Detect which cell encompasses the target text, then output its [x, y] center coordinate. 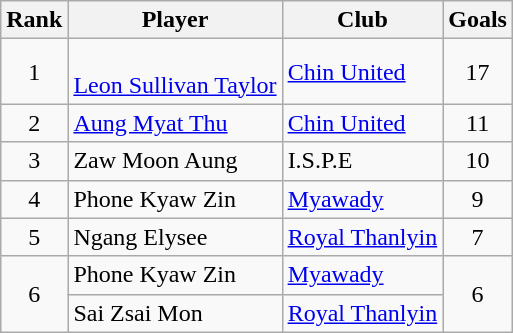
Club [362, 20]
10 [478, 161]
Goals [478, 20]
Zaw Moon Aung [175, 161]
7 [478, 237]
5 [34, 237]
Sai Zsai Mon [175, 313]
4 [34, 199]
11 [478, 123]
17 [478, 72]
3 [34, 161]
2 [34, 123]
9 [478, 199]
Player [175, 20]
Rank [34, 20]
Ngang Elysee [175, 237]
I.S.P.E [362, 161]
1 [34, 72]
Leon Sullivan Taylor [175, 72]
Aung Myat Thu [175, 123]
